Provide the (x, y) coordinate of the cell's center where the given text is located.  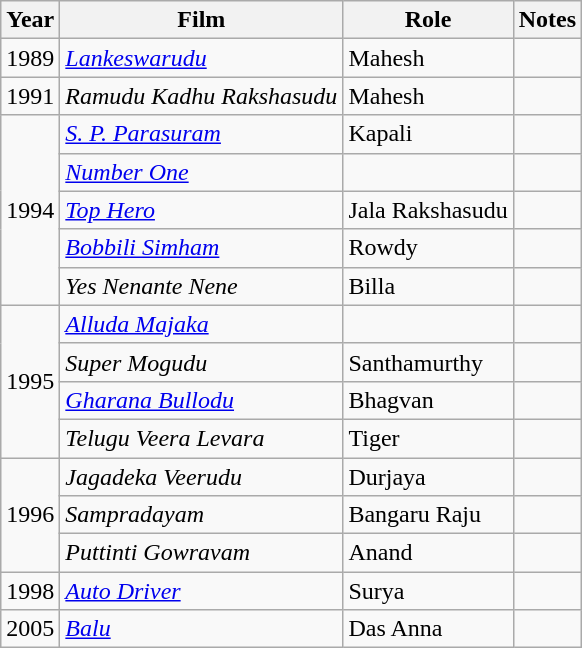
Anand (428, 553)
Durjaya (428, 477)
Tiger (428, 438)
Jagadeka Veerudu (202, 477)
1994 (30, 210)
1998 (30, 591)
S. P. Parasuram (202, 134)
1989 (30, 58)
Yes Nenante Nene (202, 286)
Year (30, 20)
Lankeswarudu (202, 58)
2005 (30, 629)
Super Mogudu (202, 362)
Kapali (428, 134)
Top Hero (202, 210)
Das Anna (428, 629)
Ramudu Kadhu Rakshasudu (202, 96)
Number One (202, 172)
Film (202, 20)
Bhagvan (428, 400)
Gharana Bullodu (202, 400)
Alluda Majaka (202, 324)
Rowdy (428, 248)
Jala Rakshasudu (428, 210)
1995 (30, 381)
Puttinti Gowravam (202, 553)
Balu (202, 629)
Role (428, 20)
Santhamurthy (428, 362)
Bangaru Raju (428, 515)
Bobbili Simham (202, 248)
Telugu Veera Levara (202, 438)
Notes (547, 20)
Sampradayam (202, 515)
1991 (30, 96)
1996 (30, 515)
Surya (428, 591)
Auto Driver (202, 591)
Billa (428, 286)
